Extract the (X, Y) coordinate from the center of the cell holding the provided text.  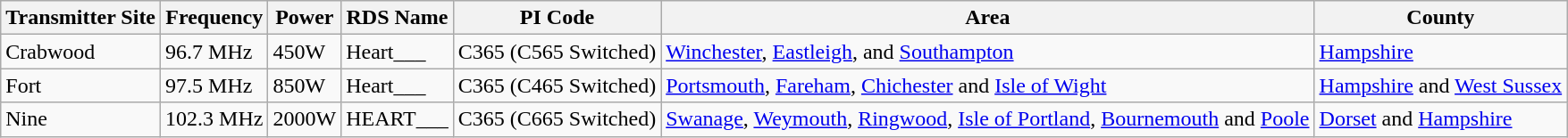
C365 (C665 Switched) (557, 119)
450W (305, 52)
2000W (305, 119)
RDS Name (398, 18)
PI Code (557, 18)
C365 (C465 Switched) (557, 85)
Dorset and Hampshire (1440, 119)
C365 (C565 Switched) (557, 52)
97.5 MHz (214, 85)
Portsmouth, Fareham, Chichester and Isle of Wight (988, 85)
Transmitter Site (80, 18)
96.7 MHz (214, 52)
Fort (80, 85)
Frequency (214, 18)
Nine (80, 119)
Swanage, Weymouth, Ringwood, Isle of Portland, Bournemouth and Poole (988, 119)
Power (305, 18)
Hampshire (1440, 52)
Hampshire and West Sussex (1440, 85)
County (1440, 18)
HEART___ (398, 119)
850W (305, 85)
Area (988, 18)
Winchester, Eastleigh, and Southampton (988, 52)
Crabwood (80, 52)
102.3 MHz (214, 119)
